From the cell containing the given text, extract its center point as [X, Y] coordinate. 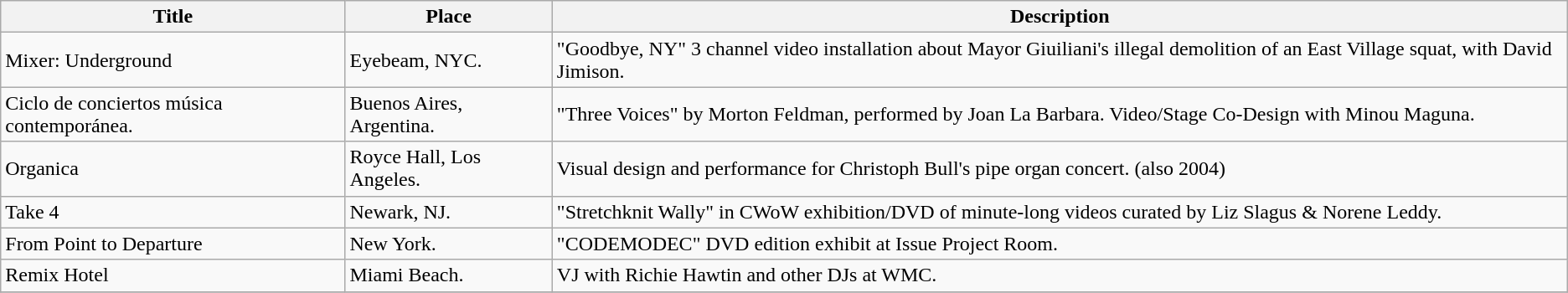
Ciclo de conciertos música contemporánea. [173, 114]
Buenos Aires, Argentina. [449, 114]
Miami Beach. [449, 275]
Eyebeam, NYC. [449, 60]
From Point to Departure [173, 244]
Place [449, 17]
Visual design and performance for Christoph Bull's pipe organ concert. (also 2004) [1060, 169]
New York. [449, 244]
"Stretchknit Wally" in CWoW exhibition/DVD of minute-long videos curated by Liz Slagus & Norene Leddy. [1060, 212]
Title [173, 17]
Mixer: Underground [173, 60]
Newark, NJ. [449, 212]
"Three Voices" by Morton Feldman, performed by Joan La Barbara. Video/Stage Co-Design with Minou Maguna. [1060, 114]
Royce Hall, Los Angeles. [449, 169]
Remix Hotel [173, 275]
"CODEMODEC" DVD edition exhibit at Issue Project Room. [1060, 244]
Description [1060, 17]
"Goodbye, NY" 3 channel video installation about Mayor Giuiliani's illegal demolition of an East Village squat, with David Jimison. [1060, 60]
VJ with Richie Hawtin and other DJs at WMC. [1060, 275]
Take 4 [173, 212]
Organica [173, 169]
